Detect which cell encompasses the target text, then output its (X, Y) center coordinate. 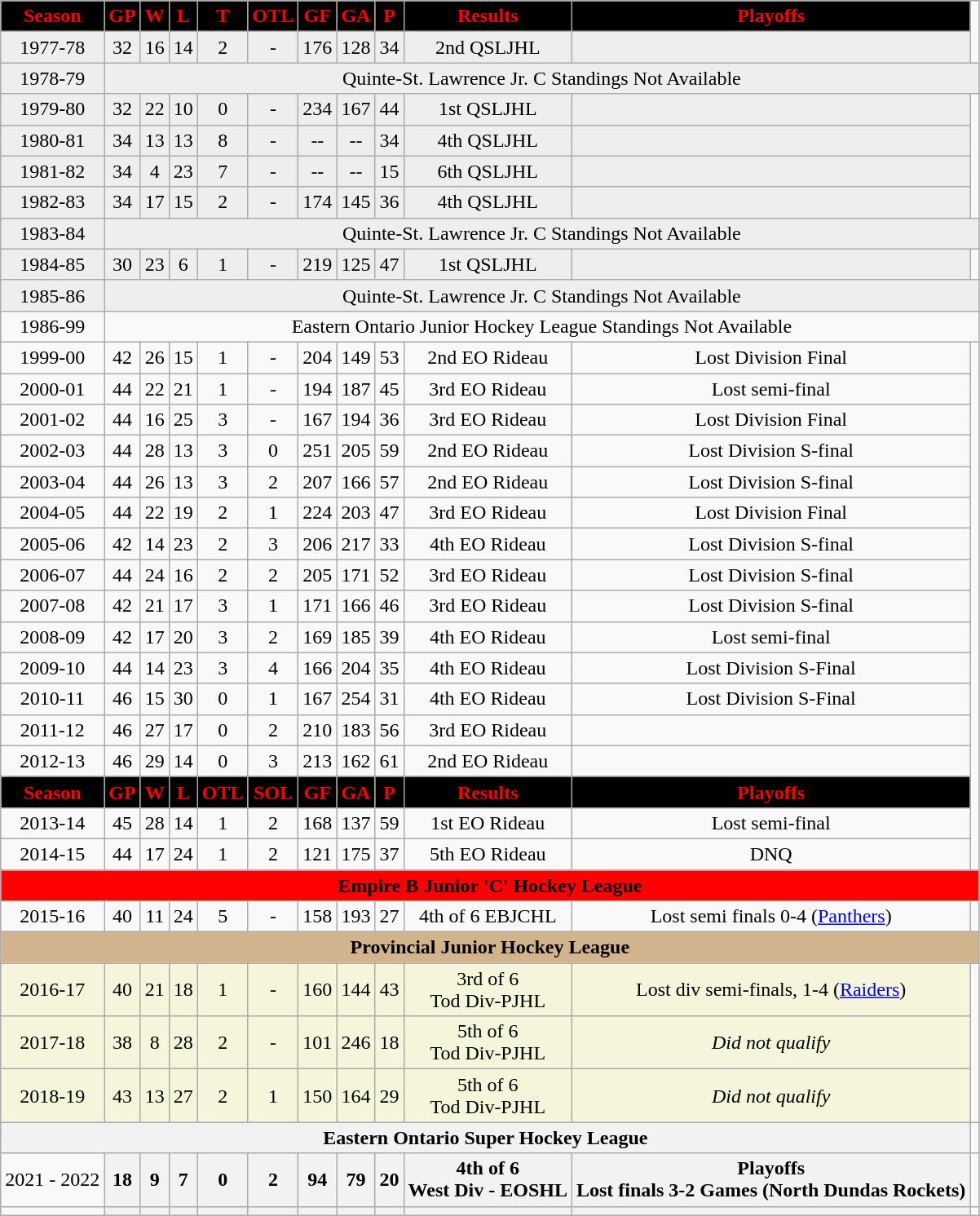
1984-85 (52, 264)
SOL (273, 792)
1983-84 (52, 233)
2015-16 (52, 917)
5th EO Rideau (488, 854)
2013-14 (52, 823)
4th of 6West Div - EOSHL (488, 1179)
2001-02 (52, 420)
168 (318, 823)
185 (355, 637)
149 (355, 357)
61 (390, 761)
Empire B Junior 'C' Hockey League (490, 885)
2010-11 (52, 699)
217 (355, 544)
213 (318, 761)
2002-03 (52, 451)
251 (318, 451)
2014-15 (52, 854)
162 (355, 761)
2008-09 (52, 637)
101 (318, 1042)
169 (318, 637)
2011-12 (52, 730)
Lost semi finals 0-4 (Panthers) (770, 917)
158 (318, 917)
144 (355, 990)
11 (155, 917)
DNQ (770, 854)
121 (318, 854)
1982-83 (52, 202)
1999-00 (52, 357)
1985-86 (52, 295)
5 (223, 917)
25 (183, 420)
206 (318, 544)
T (223, 16)
2021 - 2022 (52, 1179)
2016-17 (52, 990)
193 (355, 917)
Eastern Ontario Junior Hockey League Standings Not Available (541, 326)
1977-78 (52, 47)
219 (318, 264)
234 (318, 109)
56 (390, 730)
2007-08 (52, 606)
246 (355, 1042)
1978-79 (52, 78)
164 (355, 1096)
PlayoffsLost finals 3-2 Games (North Dundas Rockets) (770, 1179)
2012-13 (52, 761)
6th QSLJHL (488, 171)
254 (355, 699)
31 (390, 699)
203 (355, 513)
2004-05 (52, 513)
2017-18 (52, 1042)
224 (318, 513)
38 (122, 1042)
1980-81 (52, 140)
128 (355, 47)
3rd of 6Tod Div-PJHL (488, 990)
1st EO Rideau (488, 823)
2nd QSLJHL (488, 47)
10 (183, 109)
94 (318, 1179)
176 (318, 47)
1979-80 (52, 109)
1986-99 (52, 326)
207 (318, 482)
33 (390, 544)
150 (318, 1096)
160 (318, 990)
35 (390, 668)
2005-06 (52, 544)
52 (390, 575)
Eastern Ontario Super Hockey League (486, 1138)
57 (390, 482)
2018-19 (52, 1096)
Lost div semi-finals, 1-4 (Raiders) (770, 990)
4th of 6 EBJCHL (488, 917)
53 (390, 357)
6 (183, 264)
125 (355, 264)
1981-82 (52, 171)
187 (355, 389)
2003-04 (52, 482)
2009-10 (52, 668)
2000-01 (52, 389)
137 (355, 823)
Provincial Junior Hockey League (490, 948)
2006-07 (52, 575)
9 (155, 1179)
183 (355, 730)
210 (318, 730)
39 (390, 637)
145 (355, 202)
174 (318, 202)
175 (355, 854)
37 (390, 854)
79 (355, 1179)
19 (183, 513)
